Determine the (X, Y) coordinate at the center of the cell enclosing the given text.  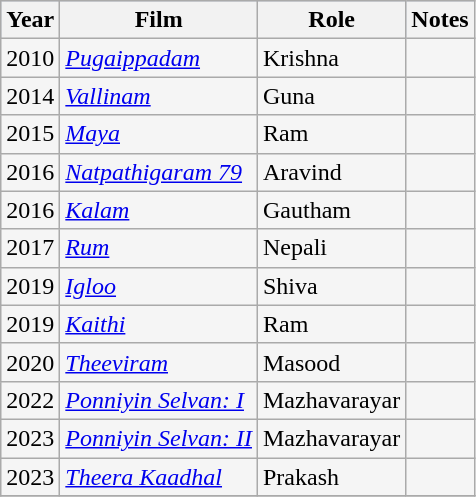
Theeviram (159, 362)
Guna (331, 96)
Igloo (159, 286)
Rum (159, 248)
Theera Kaadhal (159, 477)
2010 (30, 58)
Krishna (331, 58)
2020 (30, 362)
Film (159, 20)
2022 (30, 400)
Natpathigaram 79 (159, 172)
Gautham (331, 210)
Role (331, 20)
Notes (440, 20)
Masood (331, 362)
Ponniyin Selvan: I (159, 400)
Prakash (331, 477)
Ponniyin Selvan: II (159, 438)
Vallinam (159, 96)
Kalam (159, 210)
Maya (159, 134)
Shiva (331, 286)
Kaithi (159, 324)
2017 (30, 248)
2015 (30, 134)
Pugaippadam (159, 58)
2014 (30, 96)
Aravind (331, 172)
Nepali (331, 248)
Year (30, 20)
